Detect which cell encompasses the target text, then output its [x, y] center coordinate. 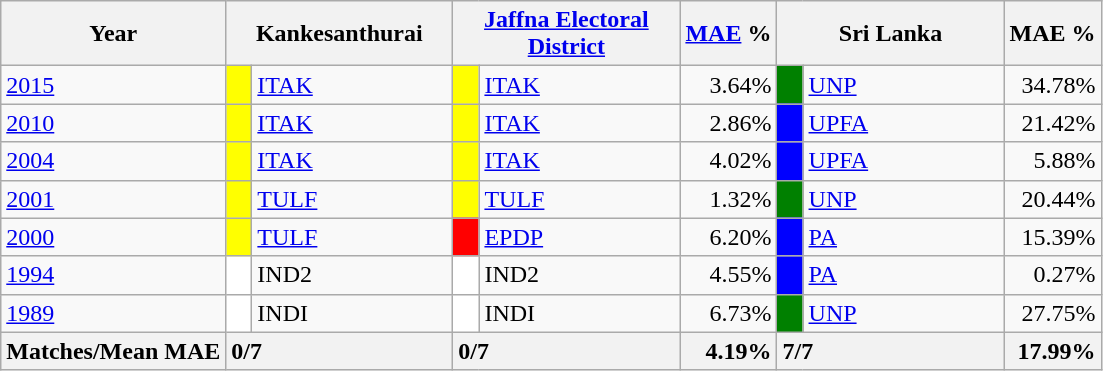
Matches/Mean MAE [114, 351]
Year [114, 34]
15.39% [1052, 237]
2000 [114, 237]
2010 [114, 123]
0.27% [1052, 275]
1994 [114, 275]
17.99% [1052, 351]
2004 [114, 161]
4.55% [728, 275]
7/7 [890, 351]
2015 [114, 85]
1.32% [728, 199]
6.73% [728, 313]
Jaffna Electoral District [566, 34]
21.42% [1052, 123]
2.86% [728, 123]
Kankesanthurai [340, 34]
Sri Lanka [890, 34]
EPDP [580, 237]
4.19% [728, 351]
2001 [114, 199]
5.88% [1052, 161]
3.64% [728, 85]
27.75% [1052, 313]
34.78% [1052, 85]
20.44% [1052, 199]
6.20% [728, 237]
1989 [114, 313]
4.02% [728, 161]
